Pinpoint the cell where the given text exists, returning its (X, Y) midpoint coordinate. 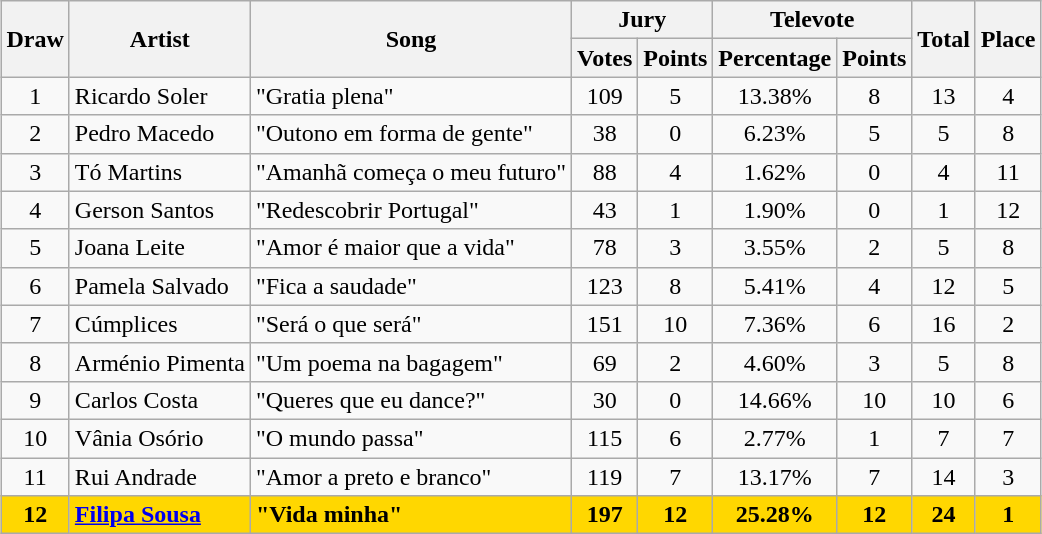
13.17% (775, 477)
69 (605, 362)
123 (605, 286)
151 (605, 324)
Filipa Sousa (160, 515)
197 (605, 515)
Percentage (775, 58)
"Gratia plena" (410, 96)
"Queres que eu dance?" (410, 400)
2.77% (775, 438)
4.60% (775, 362)
13.38% (775, 96)
Tó Martins (160, 172)
Televote (812, 20)
119 (605, 477)
30 (605, 400)
14 (944, 477)
Ricardo Soler (160, 96)
"Um poema na bagagem" (410, 362)
Votes (605, 58)
5.41% (775, 286)
"Será o que será" (410, 324)
38 (605, 134)
Jury (642, 20)
Pamela Salvado (160, 286)
"Redescobrir Portugal" (410, 210)
"Fica a saudade" (410, 286)
Gerson Santos (160, 210)
"Amor a preto e branco" (410, 477)
"Outono em forma de gente" (410, 134)
Place (1008, 39)
Vânia Osório (160, 438)
24 (944, 515)
6.23% (775, 134)
14.66% (775, 400)
7.36% (775, 324)
Arménio Pimenta (160, 362)
13 (944, 96)
Song (410, 39)
25.28% (775, 515)
1.90% (775, 210)
"Amanhã começa o meu futuro" (410, 172)
43 (605, 210)
3.55% (775, 248)
"Vida minha" (410, 515)
Artist (160, 39)
Draw (35, 39)
16 (944, 324)
78 (605, 248)
1.62% (775, 172)
Pedro Macedo (160, 134)
"Amor é maior que a vida" (410, 248)
Joana Leite (160, 248)
115 (605, 438)
"O mundo passa" (410, 438)
88 (605, 172)
Carlos Costa (160, 400)
Rui Andrade (160, 477)
109 (605, 96)
9 (35, 400)
Total (944, 39)
Cúmplices (160, 324)
